For the text-containing cell, return its midpoint in [x, y] coordinate format. 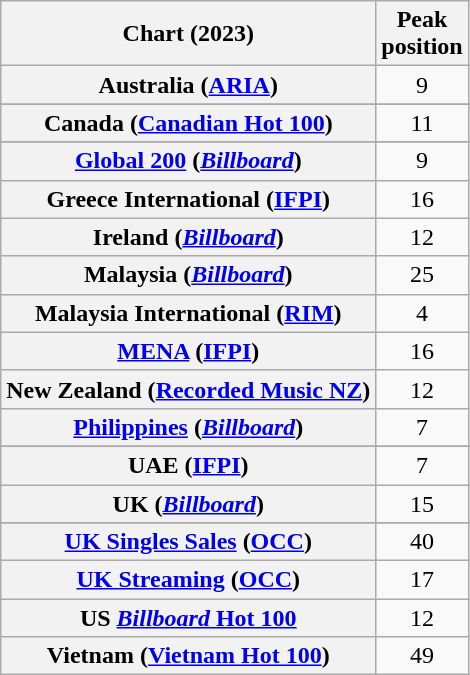
Global 200 (Billboard) [188, 161]
49 [422, 656]
Greece International (IFPI) [188, 199]
4 [422, 313]
Vietnam (Vietnam Hot 100) [188, 656]
11 [422, 123]
Ireland (Billboard) [188, 237]
Canada (Canadian Hot 100) [188, 123]
Peakposition [422, 34]
Malaysia (Billboard) [188, 275]
MENA (IFPI) [188, 351]
UAE (IFPI) [188, 465]
New Zealand (Recorded Music NZ) [188, 389]
Philippines (Billboard) [188, 427]
UK Singles Sales (OCC) [188, 542]
17 [422, 580]
US Billboard Hot 100 [188, 618]
Australia (ARIA) [188, 85]
Malaysia International (RIM) [188, 313]
15 [422, 503]
UK (Billboard) [188, 503]
40 [422, 542]
25 [422, 275]
Chart (2023) [188, 34]
UK Streaming (OCC) [188, 580]
